Return (X, Y) of the center of cell containing provided text 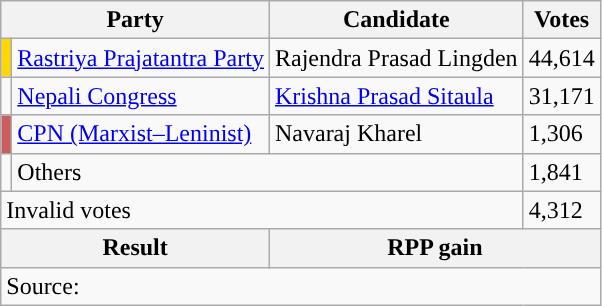
Krishna Prasad Sitaula (396, 96)
Result (136, 248)
Rajendra Prasad Lingden (396, 58)
RPP gain (434, 248)
Invalid votes (262, 210)
Rastriya Prajatantra Party (141, 58)
1,841 (562, 172)
Candidate (396, 20)
31,171 (562, 96)
CPN (Marxist–Leninist) (141, 134)
Party (136, 20)
Votes (562, 20)
Nepali Congress (141, 96)
Navaraj Kharel (396, 134)
1,306 (562, 134)
Others (268, 172)
4,312 (562, 210)
Source: (300, 286)
44,614 (562, 58)
